Detect which cell encompasses the target text, then output its [x, y] center coordinate. 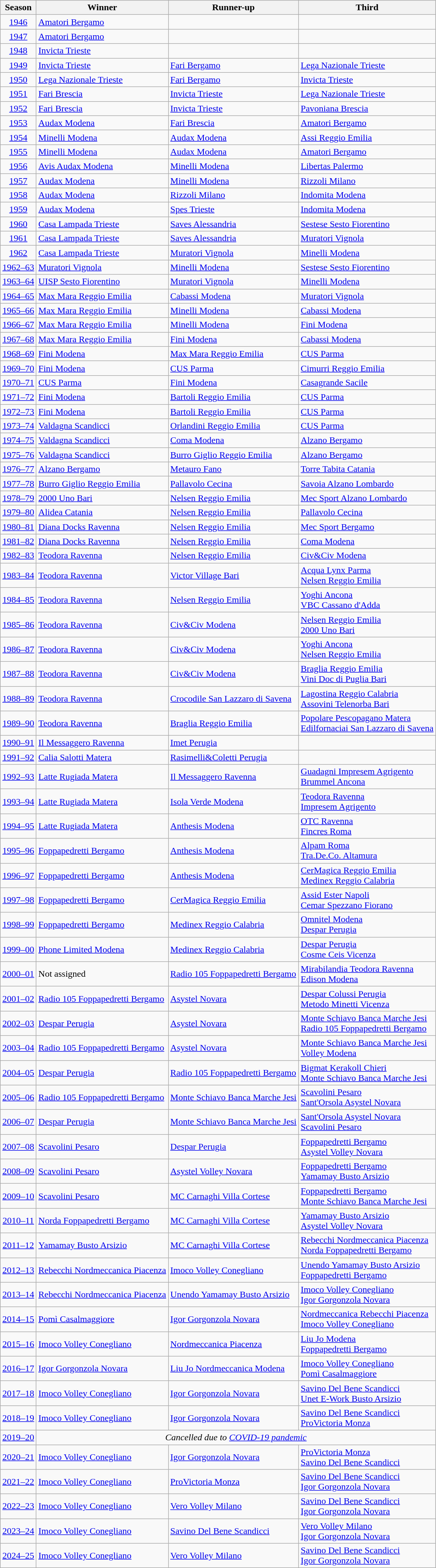
1963–64 [18, 282]
1960 [18, 224]
Season [18, 8]
Mirabilandia Teodora Ravenna Edison Modena [367, 974]
1978–79 [18, 498]
Lagostina Reggio Calabria Assovini Telenorba Bari [367, 698]
Unendo Yamamay Busto Arsizio Foppapedretti Bergamo [367, 1270]
Liu Jo Modena Foppapedretti Bergamo [367, 1344]
Casagrande Sacile [367, 382]
1999–00 [18, 949]
1976–77 [18, 469]
Asystel Volley Novara [233, 1171]
1996–97 [18, 876]
Despar Colussi Perugia Metodo Minetti Vicenza [367, 998]
2004–05 [18, 1073]
Braglia Reggio Emilia [233, 723]
Savino Del Bene Scandicci Unet E-Work Busto Arsizio [367, 1393]
Assi Reggio Emilia [367, 137]
1971–72 [18, 397]
Savino Del Bene Scandicci [233, 1531]
Phone Limited Modena [102, 949]
Braglia Reggio Emilia Vini Doc di Puglia Bari [367, 674]
1983–84 [18, 575]
Popolare Pescopagano Matera Edilfornaciai San Lazzaro di Savena [367, 723]
1962 [18, 253]
Rasimelli&Coletti Perugia [233, 757]
1979–80 [18, 512]
1990–91 [18, 743]
1949 [18, 65]
1946 [18, 22]
Foppapedretti Bergamo Yamamay Busto Arsizio [367, 1171]
2014–15 [18, 1319]
Teodora Ravenna Impresem Agrigento [367, 801]
Victor Village Bari [233, 575]
1975–76 [18, 455]
2017–18 [18, 1393]
Winner [102, 8]
2000–01 [18, 974]
2001–02 [18, 998]
2009–10 [18, 1196]
Foppapedretti Bergamo Asystel Volley Novara [367, 1147]
1955 [18, 152]
Pavoniana Brescia [367, 108]
1953 [18, 123]
1965–66 [18, 310]
2002–03 [18, 1023]
1989–90 [18, 723]
1998–99 [18, 925]
Bigmat Kerakoll Chieri Monte Schiavo Banca Marche Jesi [367, 1073]
Cancelled due to COVID-19 pandemic [236, 1437]
1952 [18, 108]
Alidea Catania [102, 512]
Pomì Casalmaggiore [102, 1319]
1993–94 [18, 801]
1982–83 [18, 556]
1985–86 [18, 625]
Despar Perugia Cosme Ceis Vicenza [367, 949]
Runner-up [233, 8]
1950 [18, 80]
1964–65 [18, 296]
Sant'Orsola Asystel Novara Scavolini Pesaro [367, 1122]
Yamamay Busto Arsizio Asystel Volley Novara [367, 1220]
Rebecchi Nordmeccanica Piacenza Norda Foppapedretti Bergamo [367, 1245]
Not assigned [102, 974]
2018–19 [18, 1418]
2007–08 [18, 1147]
1969–70 [18, 368]
1980–81 [18, 527]
Isola Verde Modena [233, 801]
Omnitel Modena Despar Perugia [367, 925]
Yoghi AnconaVBC Cassano d'Adda [367, 600]
Cimurri Reggio Emilia [367, 368]
Third [367, 8]
Torre Tabita Catania [367, 469]
Scavolini Pesaro Sant'Orsola Asystel Novara [367, 1098]
1994–95 [18, 826]
Crocodile San Lazzaro di Savena [233, 698]
1995–96 [18, 851]
1992–93 [18, 777]
1947 [18, 36]
Foppapedretti Bergamo Monte Schiavo Banca Marche Jesi [367, 1196]
1954 [18, 137]
1997–98 [18, 900]
1970–71 [18, 382]
1968–69 [18, 354]
CerMagica Reggio Emilia Medinex Reggio Calabria [367, 876]
1959 [18, 210]
Unendo Yamamay Busto Arsizio [233, 1295]
CerMagica Reggio Emilia [233, 900]
1977–78 [18, 484]
Guadagni Impresem Agrigento Brummel Ancona [367, 777]
Savoia Alzano Lombardo [367, 484]
Nordmeccanica Rebecchi Piacenza Imoco Volley Conegliano [367, 1319]
1956 [18, 166]
1951 [18, 94]
UISP Sesto Fiorentino [102, 282]
1948 [18, 51]
2016–17 [18, 1368]
2000 Uno Bari [102, 498]
Calia Salotti Matera [102, 757]
Imoco Volley Conegliano Pomì Casalmaggiore [367, 1368]
Liu Jo Nordmeccanica Modena [233, 1368]
Norda Foppapedretti Bergamo [102, 1220]
Libertas Palermo [367, 166]
1961 [18, 238]
2015–16 [18, 1344]
Avis Audax Modena [102, 166]
2022–23 [18, 1506]
2019–20 [18, 1437]
ProVictoria Monza Savino Del Bene Scandicci [367, 1457]
ProVictoria Monza [233, 1482]
1973–74 [18, 426]
2013–14 [18, 1295]
Nelsen Reggio Emilia 2000 Uno Bari [367, 625]
Imet Perugia [233, 743]
Nordmeccanica Piacenza [233, 1344]
2021–22 [18, 1482]
Vero Volley Milano Igor Gorgonzola Novara [367, 1531]
2011–12 [18, 1245]
2024–25 [18, 1555]
Mec Sport Bergamo [367, 527]
1972–73 [18, 411]
Orlandini Reggio Emilia [233, 426]
1957 [18, 181]
2005–06 [18, 1098]
Yamamay Busto Arsizio [102, 1245]
2006–07 [18, 1122]
2010–11 [18, 1220]
1974–75 [18, 440]
Imoco Volley Conegliano Igor Gorgonzola Novara [367, 1295]
Savino Del Bene Scandicci ProVictoria Monza [367, 1418]
2003–04 [18, 1048]
1981–82 [18, 541]
Acqua Lynx ParmaNelsen Reggio Emilia [367, 575]
OTC Ravenna Fincres Roma [367, 826]
1966–67 [18, 325]
Assid Ester Napoli Cemar Spezzano Fiorano [367, 900]
1987–88 [18, 674]
1986–87 [18, 649]
1991–92 [18, 757]
Monte Schiavo Banca Marche Jesi Radio 105 Foppapedretti Bergamo [367, 1023]
2008–09 [18, 1171]
Spes Trieste [233, 210]
2012–13 [18, 1270]
Yoghi AnconaNelsen Reggio Emilia [367, 649]
Monte Schiavo Banca Marche Jesi Volley Modena [367, 1048]
2020–21 [18, 1457]
1988–89 [18, 698]
Mec Sport Alzano Lombardo [367, 498]
1958 [18, 195]
1967–68 [18, 339]
1962–63 [18, 267]
Alpam Roma Tra.De.Co. Altamura [367, 851]
1984–85 [18, 600]
Metauro Fano [233, 469]
2023–24 [18, 1531]
